Output the (X, Y) coordinate of the center of the cell containing the given text.  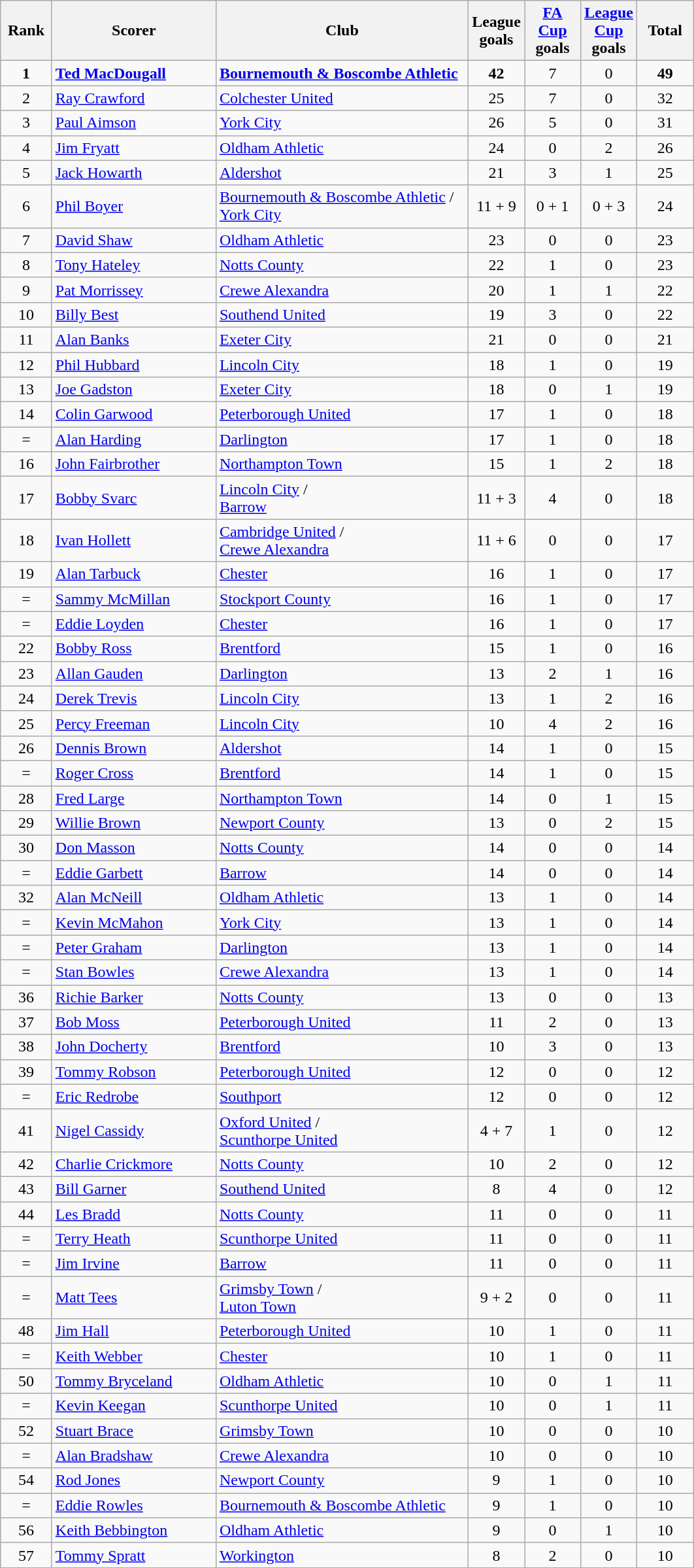
Charlie Crickmore (133, 1164)
Tony Hateley (133, 265)
Ted MacDougall (133, 73)
11 + 3 (496, 498)
36 (26, 997)
Alan Bradshaw (133, 1456)
Jim Irvine (133, 1264)
Stuart Brace (133, 1431)
Richie Barker (133, 997)
Grimsby Town (342, 1431)
Tommy Bryceland (133, 1381)
Eric Redrobe (133, 1097)
Alan Tarbuck (133, 574)
20 (496, 290)
Scorer (133, 31)
League goals (496, 31)
Terry Heath (133, 1239)
Rank (26, 31)
Tommy Robson (133, 1072)
11 + 6 (496, 540)
Kevin Keegan (133, 1406)
Roger Cross (133, 773)
Ray Crawford (133, 98)
Southport (342, 1097)
Bobby Svarc (133, 498)
Keith Bebbington (133, 1530)
54 (26, 1480)
37 (26, 1022)
Alan Banks (133, 339)
Phil Hubbard (133, 364)
FA Cup goals (552, 31)
Bill Garner (133, 1189)
Grimsby Town / Luton Town (342, 1297)
Les Bradd (133, 1214)
38 (26, 1047)
50 (26, 1381)
Workington (342, 1555)
Derek Trevis (133, 698)
Bob Moss (133, 1022)
31 (665, 123)
Don Masson (133, 848)
Jack Howarth (133, 173)
41 (26, 1130)
David Shaw (133, 240)
Willie Brown (133, 823)
Dennis Brown (133, 748)
52 (26, 1431)
Matt Tees (133, 1297)
Nigel Cassidy (133, 1130)
Sammy McMillan (133, 599)
Bobby Ross (133, 649)
56 (26, 1530)
Bournemouth & Boscombe Athletic / York City (342, 207)
Colchester United (342, 98)
Stockport County (342, 599)
Jim Hall (133, 1331)
48 (26, 1331)
0 + 3 (609, 207)
Keith Webber (133, 1356)
Peter Graham (133, 947)
49 (665, 73)
Ivan Hollett (133, 540)
57 (26, 1555)
Joe Gadston (133, 390)
44 (26, 1214)
30 (26, 848)
Percy Freeman (133, 723)
0 + 1 (552, 207)
Jim Fryatt (133, 148)
9 + 2 (496, 1297)
Eddie Loyden (133, 624)
Oxford United / Scunthorpe United (342, 1130)
29 (26, 823)
Allan Gauden (133, 673)
43 (26, 1189)
Tommy Spratt (133, 1555)
Eddie Garbett (133, 873)
Rod Jones (133, 1480)
Lincoln City / Barrow (342, 498)
Colin Garwood (133, 415)
6 (26, 207)
39 (26, 1072)
Paul Aimson (133, 123)
Kevin McMahon (133, 923)
Eddie Rowles (133, 1505)
Total (665, 31)
Alan McNeill (133, 898)
Billy Best (133, 315)
John Fairbrother (133, 464)
Alan Harding (133, 439)
Stan Bowles (133, 972)
Pat Morrissey (133, 290)
Fred Large (133, 798)
Cambridge United / Crewe Alexandra (342, 540)
League Cup goals (609, 31)
John Docherty (133, 1047)
Phil Boyer (133, 207)
28 (26, 798)
11 + 9 (496, 207)
Club (342, 31)
4 + 7 (496, 1130)
